Extract the (x, y) coordinate from the center of the cell holding the provided text.  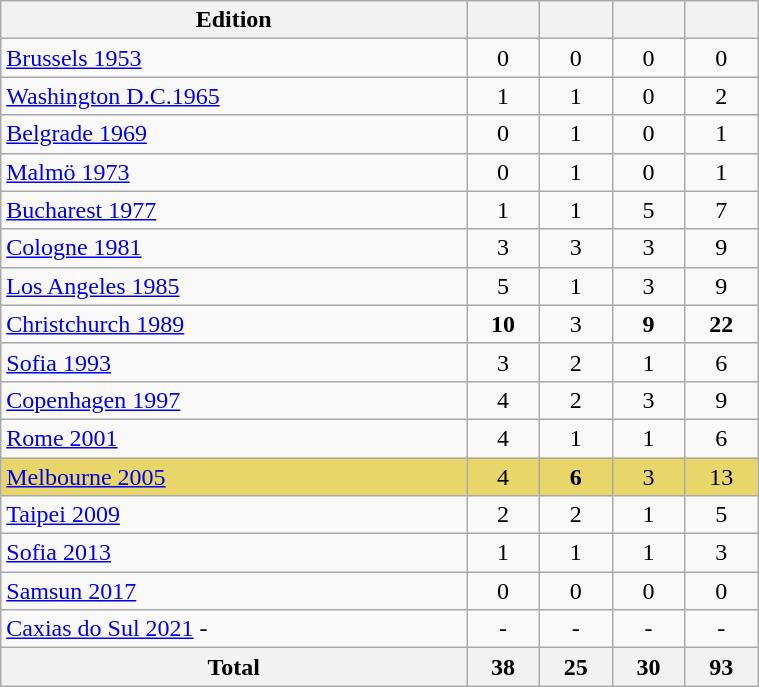
30 (648, 667)
10 (504, 324)
Samsun 2017 (234, 591)
Belgrade 1969 (234, 134)
25 (576, 667)
38 (504, 667)
Caxias do Sul 2021 - (234, 629)
Bucharest 1977 (234, 210)
Taipei 2009 (234, 515)
Cologne 1981 (234, 248)
Washington D.C.1965 (234, 96)
Los Angeles 1985 (234, 286)
Total (234, 667)
Sofia 1993 (234, 362)
Sofia 2013 (234, 553)
13 (722, 477)
Melbourne 2005 (234, 477)
22 (722, 324)
Rome 2001 (234, 438)
93 (722, 667)
7 (722, 210)
Christchurch 1989 (234, 324)
Malmö 1973 (234, 172)
Edition (234, 20)
Brussels 1953 (234, 58)
Copenhagen 1997 (234, 400)
